Output the (X, Y) coordinate of the center of the cell containing the given text.  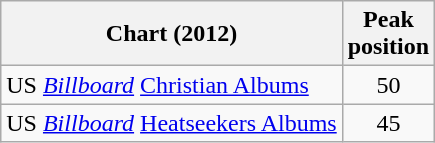
US Billboard Christian Albums (172, 85)
Peakposition (388, 34)
Chart (2012) (172, 34)
US Billboard Heatseekers Albums (172, 123)
50 (388, 85)
45 (388, 123)
